Extract the (X, Y) coordinate from the center of the cell holding the provided text.  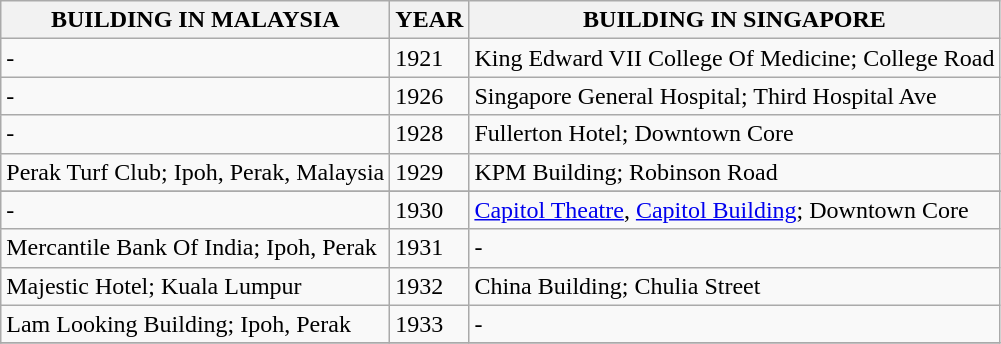
China Building; Chulia Street (734, 286)
YEAR (430, 20)
1931 (430, 248)
1928 (430, 134)
Capitol Theatre, Capitol Building; Downtown Core (734, 210)
BUILDING IN SINGAPORE (734, 20)
1929 (430, 172)
Singapore General Hospital; Third Hospital Ave (734, 96)
1921 (430, 58)
1926 (430, 96)
BUILDING IN MALAYSIA (196, 20)
Perak Turf Club; Ipoh, Perak, Malaysia (196, 172)
King Edward VII College Of Medicine; College Road (734, 58)
1933 (430, 324)
Fullerton Hotel; Downtown Core (734, 134)
Majestic Hotel; Kuala Lumpur (196, 286)
1930 (430, 210)
Mercantile Bank Of India; Ipoh, Perak (196, 248)
KPM Building; Robinson Road (734, 172)
Lam Looking Building; Ipoh, Perak (196, 324)
1932 (430, 286)
